For the text-containing cell, return its midpoint in [x, y] coordinate format. 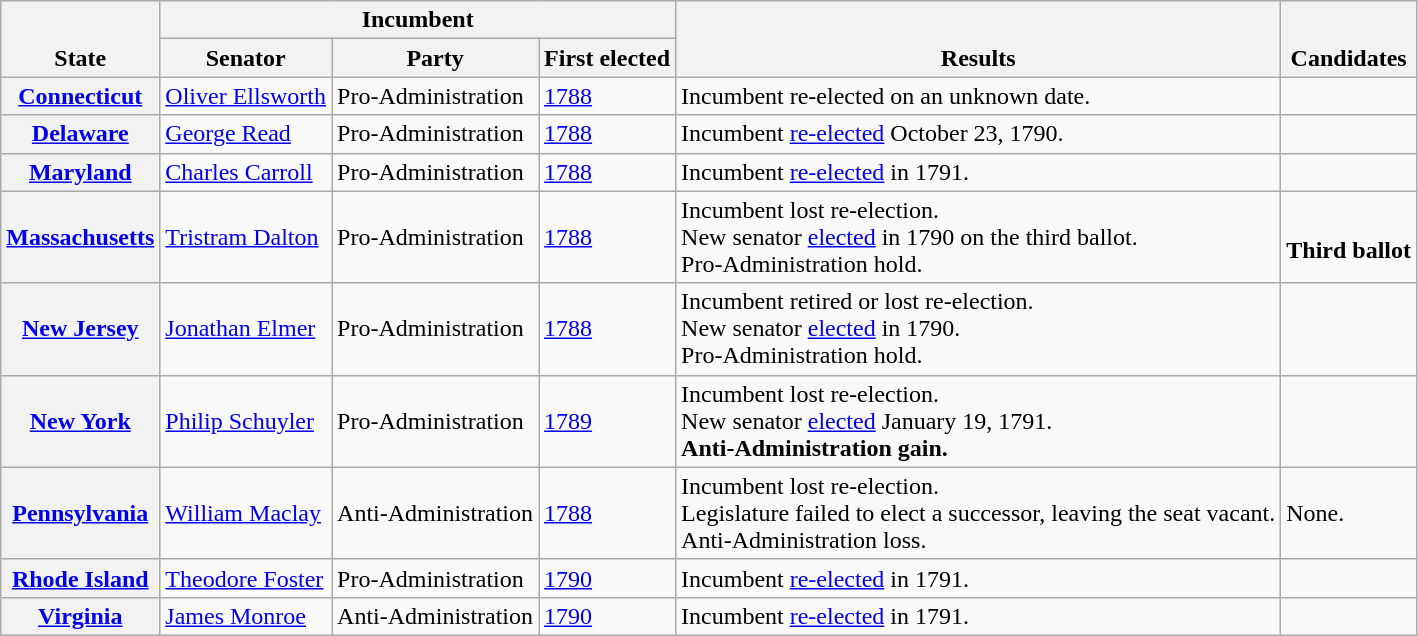
Candidates [1349, 39]
New Jersey [80, 329]
Incumbent lost re-election.New senator elected in 1790 on the third ballot.Pro-Administration hold. [978, 237]
Party [436, 58]
Incumbent lost re-election.New senator elected January 19, 1791.Anti-Administration gain. [978, 421]
Incumbent re-elected October 23, 1790. [978, 134]
Results [978, 39]
Massachusetts [80, 237]
Pennsylvania [80, 513]
Incumbent retired or lost re-election.New senator elected in 1790.Pro-Administration hold. [978, 329]
Delaware [80, 134]
Virginia [80, 616]
James Monroe [246, 616]
New York [80, 421]
Philip Schuyler [246, 421]
Third ballot [1349, 237]
William Maclay [246, 513]
None. [1349, 513]
1789 [608, 421]
George Read [246, 134]
Incumbent lost re-election.Legislature failed to elect a successor, leaving the seat vacant.Anti-Administration loss. [978, 513]
Charles Carroll [246, 172]
Oliver Ellsworth [246, 96]
First elected [608, 58]
Jonathan Elmer [246, 329]
Theodore Foster [246, 578]
Incumbent re-elected on an unknown date. [978, 96]
Connecticut [80, 96]
State [80, 39]
Tristram Dalton [246, 237]
Incumbent [418, 20]
Maryland [80, 172]
Senator [246, 58]
Rhode Island [80, 578]
